Scan for the cell matching the given text and deliver its (X, Y) coordinate at center. 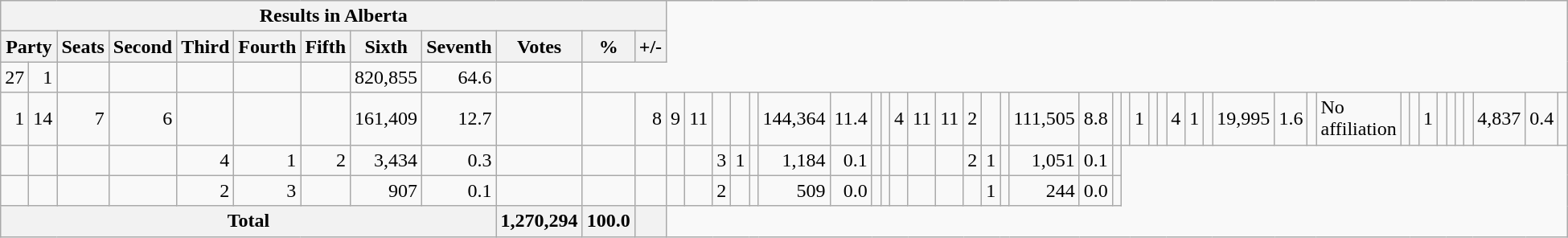
1,184 (794, 160)
1.6 (1291, 119)
907 (386, 191)
9 (675, 119)
8 (650, 119)
6 (142, 119)
161,409 (386, 119)
12.7 (459, 119)
19,995 (1243, 119)
8.8 (1095, 119)
Fourth (267, 47)
14 (43, 119)
244 (1044, 191)
27 (14, 77)
100.0 (608, 221)
Second (142, 47)
1,051 (1044, 160)
111,505 (1044, 119)
Third (206, 47)
509 (794, 191)
0.3 (459, 160)
3,434 (386, 160)
Total (248, 221)
4,837 (1499, 119)
+/- (650, 47)
820,855 (386, 77)
Votes (539, 47)
7 (83, 119)
Fifth (326, 47)
Seventh (459, 47)
No affiliation (1359, 119)
Sixth (386, 47)
144,364 (794, 119)
Seats (83, 47)
64.6 (459, 77)
Party (29, 47)
% (608, 47)
Results in Alberta (334, 16)
1,270,294 (539, 221)
11.4 (851, 119)
0.4 (1542, 119)
